Locate the cell with the specified text and output its (x, y) center coordinate. 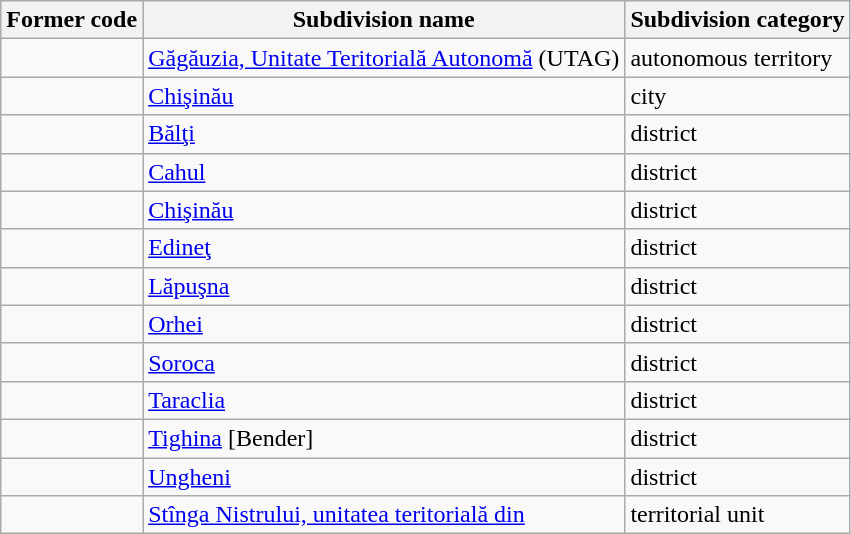
Subdivision name (384, 20)
Tighina [Bender] (384, 438)
autonomous territory (738, 58)
Taraclia (384, 400)
Cahul (384, 172)
territorial unit (738, 515)
Soroca (384, 362)
Edineţ (384, 248)
Găgăuzia, Unitate Teritorială Autonomă (UTAG) (384, 58)
Former code (72, 20)
city (738, 96)
Lăpuşna (384, 286)
Subdivision category (738, 20)
Orhei (384, 324)
Ungheni (384, 477)
Stînga Nistrului, unitatea teritorială din (384, 515)
Bălţi (384, 134)
